Search for the cell housing the specified text and yield its (X, Y) center coordinate. 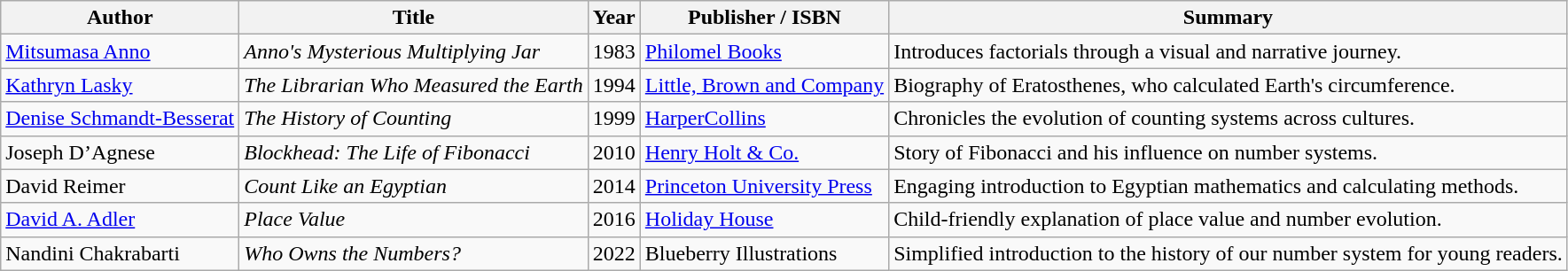
Holiday House (764, 220)
1999 (613, 119)
Count Like an Egyptian (413, 186)
2010 (613, 152)
David A. Adler (121, 220)
The History of Counting (413, 119)
Introduces factorials through a visual and narrative journey. (1229, 51)
David Reimer (121, 186)
Place Value (413, 220)
Author (121, 18)
Simplified introduction to the history of our number system for young readers. (1229, 253)
Who Owns the Numbers? (413, 253)
2014 (613, 186)
Child-friendly explanation of place value and number evolution. (1229, 220)
Denise Schmandt-Besserat (121, 119)
Philomel Books (764, 51)
Blueberry Illustrations (764, 253)
Engaging introduction to Egyptian mathematics and calculating methods. (1229, 186)
HarperCollins (764, 119)
Henry Holt & Co. (764, 152)
1994 (613, 85)
Year (613, 18)
Title (413, 18)
Joseph D’Agnese (121, 152)
Chronicles the evolution of counting systems across cultures. (1229, 119)
Publisher / ISBN (764, 18)
Story of Fibonacci and his influence on number systems. (1229, 152)
2022 (613, 253)
Summary (1229, 18)
1983 (613, 51)
Princeton University Press (764, 186)
The Librarian Who Measured the Earth (413, 85)
Mitsumasa Anno (121, 51)
Nandini Chakrabarti (121, 253)
Kathryn Lasky (121, 85)
Anno's Mysterious Multiplying Jar (413, 51)
2016 (613, 220)
Little, Brown and Company (764, 85)
Blockhead: The Life of Fibonacci (413, 152)
Biography of Eratosthenes, who calculated Earth's circumference. (1229, 85)
